From the cell containing the given text, extract its center point as [x, y] coordinate. 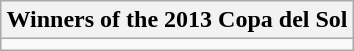
Winners of the 2013 Copa del Sol [177, 20]
